Return (x, y) of the center of cell containing provided text 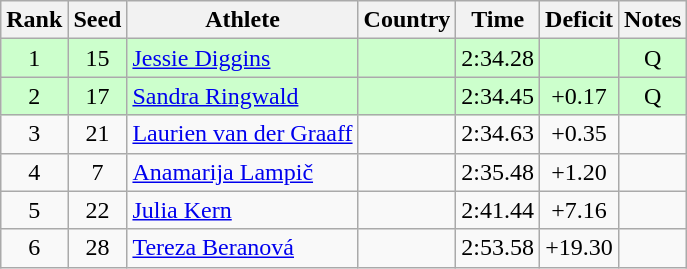
3 (34, 134)
2:35.48 (498, 172)
15 (98, 58)
Country (407, 20)
Anamarija Lampič (242, 172)
22 (98, 210)
+1.20 (580, 172)
+0.17 (580, 96)
Laurien van der Graaff (242, 134)
+0.35 (580, 134)
2:34.63 (498, 134)
7 (98, 172)
Deficit (580, 20)
Sandra Ringwald (242, 96)
5 (34, 210)
Julia Kern (242, 210)
17 (98, 96)
2 (34, 96)
Time (498, 20)
+7.16 (580, 210)
Athlete (242, 20)
Jessie Diggins (242, 58)
Tereza Beranová (242, 248)
Notes (653, 20)
Rank (34, 20)
4 (34, 172)
2:34.45 (498, 96)
28 (98, 248)
Seed (98, 20)
2:41.44 (498, 210)
+19.30 (580, 248)
6 (34, 248)
21 (98, 134)
2:34.28 (498, 58)
1 (34, 58)
2:53.58 (498, 248)
